Return [X, Y] of the center of cell containing provided text 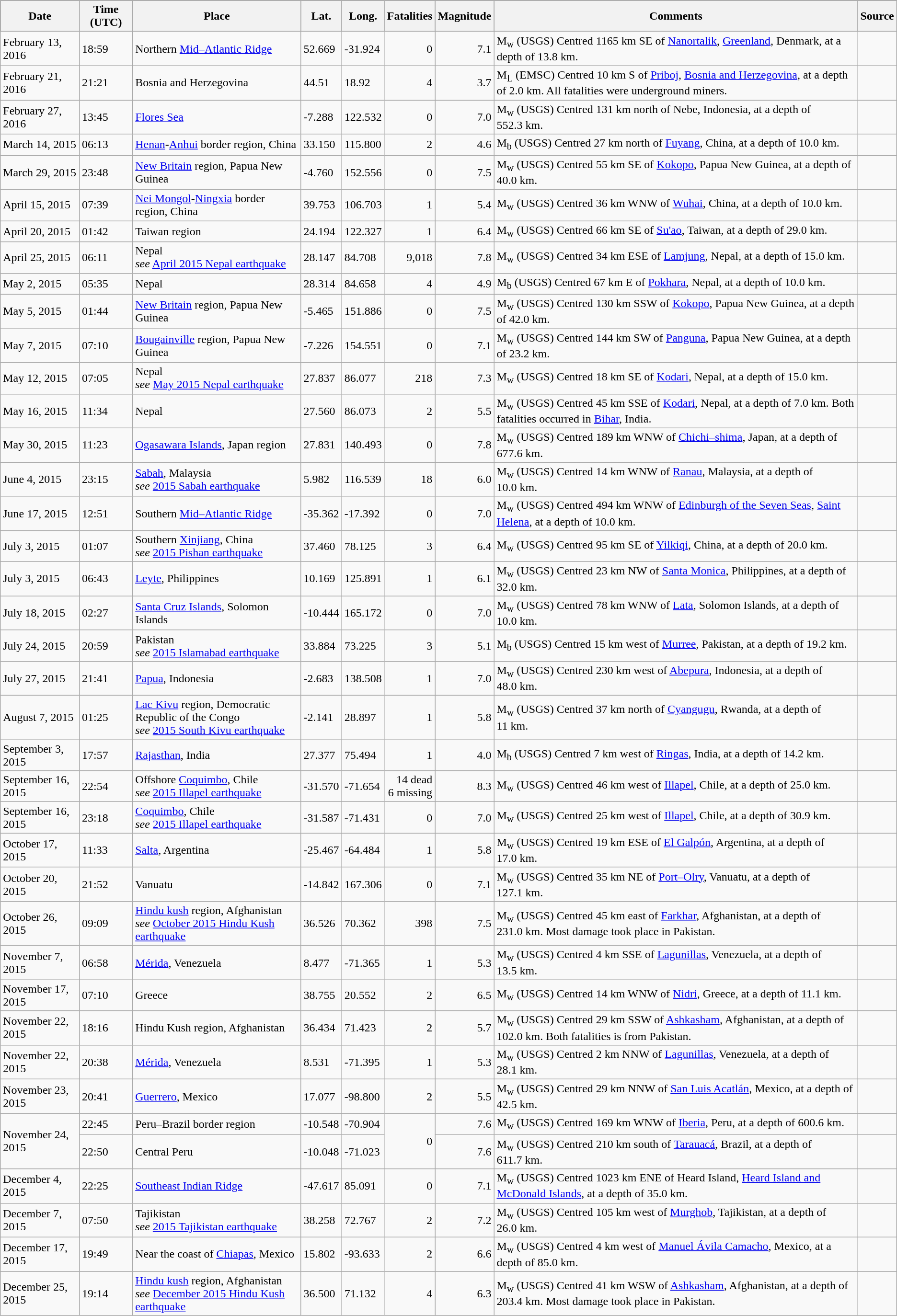
7.2 [465, 1220]
October 26, 2015 [40, 924]
36.500 [321, 1293]
11:23 [106, 445]
Mw (USGS) Centred 210 km south of Tarauacá, Brazil, at a depth of 611.7 km. [676, 1152]
Nepal see April 2015 Nepal earthquake [217, 258]
July 18, 2015 [40, 613]
February 21, 2016 [40, 82]
-71.023 [363, 1152]
15.802 [321, 1254]
-31.570 [321, 787]
ML (EMSC) Centred 10 km S of Priboj, Bosnia and Herzegovina, at a depth of 2.0 km. All fatalities were underground miners. [676, 82]
Mw (USGS) Centred 45 km SSE of Kodari, Nepal, at a depth of 7.0 km. Both fatalities occurred in Bihar, India. [676, 411]
-2.141 [321, 718]
05:35 [106, 284]
Mw (USGS) Centred 29 km SSW of Ashkasham, Afghanistan, at a depth of 102.0 km. Both fatalities is from Pakistan. [676, 1028]
151.886 [363, 311]
Mb (USGS) Centred 7 km west of Ringas, India, at a depth of 14.2 km. [676, 755]
22:25 [106, 1186]
Mw (USGS) Centred 78 km WNW of Lata, Solomon Islands, at a depth of 10.0 km. [676, 613]
44.51 [321, 82]
Near the coast of Chiapas, Mexico [217, 1254]
23:15 [106, 479]
17:57 [106, 755]
March 14, 2015 [40, 145]
Henan-Anhui border region, China [217, 145]
December 17, 2015 [40, 1254]
20:59 [106, 646]
Guerrero, Mexico [217, 1096]
Time (UTC) [106, 16]
Mw (USGS) Centred 4 km west of Manuel Ávila Camacho, Mexico, at a depth of 85.0 km. [676, 1254]
01:25 [106, 718]
-10.548 [321, 1124]
52.669 [321, 49]
Mw (USGS) Centred 46 km west of Illapel, Chile, at a depth of 25.0 km. [676, 787]
39.753 [321, 205]
Place [217, 16]
18.92 [363, 82]
Mw (USGS) Centred 29 km NNW of San Luis Acatlán, Mexico, at a depth of 42.5 km. [676, 1096]
116.539 [363, 479]
5.982 [321, 479]
38.755 [321, 996]
Mw (USGS) Centred 37 km north of Cyangugu, Rwanda, at a depth of 11 km. [676, 718]
8.3 [465, 787]
33.150 [321, 145]
27.831 [321, 445]
Mw (USGS) Centred 23 km NW of Santa Monica, Philippines, at a depth of 32.0 km. [676, 579]
6.1 [465, 579]
-4.760 [321, 172]
May 2, 2015 [40, 284]
April 15, 2015 [40, 205]
6.6 [465, 1254]
Mw (USGS) Centred 230 km west of Abepura, Indonesia, at a depth of 48.0 km. [676, 678]
-98.800 [363, 1096]
4.9 [465, 284]
Lac Kivu region, Democratic Republic of the Congo see 2015 South Kivu earthquake [217, 718]
Hindu Kush region, Afghanistan [217, 1028]
5.1 [465, 646]
85.091 [363, 1186]
-71.395 [363, 1062]
Fatalities [410, 16]
October 17, 2015 [40, 850]
-93.633 [363, 1254]
122.532 [363, 117]
71.132 [363, 1293]
3.7 [465, 82]
-71.654 [363, 787]
27.377 [321, 755]
19:49 [106, 1254]
-25.467 [321, 850]
Mw (USGS) Centred 18 km SE of Kodari, Nepal, at a depth of 15.0 km. [676, 378]
-7.226 [321, 346]
13:45 [106, 117]
November 17, 2015 [40, 996]
Mb (USGS) Centred 15 km west of Murree, Pakistan, at a depth of 19.2 km. [676, 646]
December 7, 2015 [40, 1220]
18:16 [106, 1028]
Mw (USGS) Centred 14 km WNW of Ranau, Malaysia, at a depth of 10.0 km. [676, 479]
May 16, 2015 [40, 411]
-35.362 [321, 514]
33.884 [321, 646]
Santa Cruz Islands, Solomon Islands [217, 613]
May 12, 2015 [40, 378]
06:58 [106, 963]
Mw (USGS) Centred 169 km WNW of Iberia, Peru, at a depth of 600.6 km. [676, 1124]
September 3, 2015 [40, 755]
November 24, 2015 [40, 1141]
07:05 [106, 378]
Mw (USGS) Centred 36 km WNW of Wuhai, China, at a depth of 10.0 km. [676, 205]
218 [410, 378]
125.891 [363, 579]
April 20, 2015 [40, 231]
Mw (USGS) Centred 25 km west of Illapel, Chile, at a depth of 30.9 km. [676, 817]
Hindu kush region, Afghanistan see October 2015 Hindu Kush earthquake [217, 924]
Vanuatu [217, 884]
10.169 [321, 579]
27.560 [321, 411]
09:09 [106, 924]
01:07 [106, 546]
Rajasthan, India [217, 755]
21:21 [106, 82]
Northern Mid–Atlantic Ridge [217, 49]
152.556 [363, 172]
73.225 [363, 646]
4.6 [465, 145]
Hindu kush region, Afghanistan see December 2015 Hindu Kush earthquake [217, 1293]
22:54 [106, 787]
-14.842 [321, 884]
Taiwan region [217, 231]
Central Peru [217, 1152]
19:14 [106, 1293]
Mb (USGS) Centred 67 km E of Pokhara, Nepal, at a depth of 10.0 km. [676, 284]
140.493 [363, 445]
August 7, 2015 [40, 718]
Ogasawara Islands, Japan region [217, 445]
20.552 [363, 996]
23:18 [106, 817]
14 dead 6 missing [410, 787]
6.0 [465, 479]
-10.048 [321, 1152]
07:39 [106, 205]
21:52 [106, 884]
Offshore Coquimbo, Chile see 2015 Illapel earthquake [217, 787]
86.077 [363, 378]
Long. [363, 16]
Southeast Indian Ridge [217, 1186]
06:43 [106, 579]
71.423 [363, 1028]
October 20, 2015 [40, 884]
Mw (USGS) Centred 35 km NE of Port–Olry, Vanuatu, at a depth of 127.1 km. [676, 884]
138.508 [363, 678]
28.147 [321, 258]
18 [410, 479]
86.073 [363, 411]
November 23, 2015 [40, 1096]
Mw (USGS) Centred 19 km ESE of El Galpón, Argentina, at a depth of 17.0 km. [676, 850]
Mb (USGS) Centred 27 km north of Fuyang, China, at a depth of 10.0 km. [676, 145]
June 4, 2015 [40, 479]
Greece [217, 996]
06:11 [106, 258]
Papua, Indonesia [217, 678]
78.125 [363, 546]
28.314 [321, 284]
27.837 [321, 378]
Mw (USGS) Centred 95 km SE of Yilkiqi, China, at a depth of 20.0 km. [676, 546]
9,018 [410, 258]
Mw (USGS) Centred 131 km north of Nebe, Indonesia, at a depth of 552.3 km. [676, 117]
May 5, 2015 [40, 311]
38.258 [321, 1220]
Mw (USGS) Centred 55 km SE of Kokopo, Papua New Guinea, at a depth of 40.0 km. [676, 172]
6.3 [465, 1293]
21:41 [106, 678]
Mw (USGS) Centred 41 km WSW of Ashkasham, Afghanistan, at a depth of 203.4 km. Most damage took place in Pakistan. [676, 1293]
November 7, 2015 [40, 963]
Mw (USGS) Centred 1023 km ENE of Heard Island, Heard Island and McDonald Islands, at a depth of 35.0 km. [676, 1186]
Source [877, 16]
Nei Mongol-Ningxia border region, China [217, 205]
Mw (USGS) Centred 34 km ESE of Lamjung, Nepal, at a depth of 15.0 km. [676, 258]
March 29, 2015 [40, 172]
165.172 [363, 613]
Mw (USGS) Centred 144 km SW of Panguna, Papua New Guinea, at a depth of 23.2 km. [676, 346]
Comments [676, 16]
Bosnia and Herzegovina [217, 82]
4.0 [465, 755]
01:42 [106, 231]
Mw (USGS) Centred 189 km WNW of Chichi–shima, Japan, at a depth of 677.6 km. [676, 445]
37.460 [321, 546]
106.703 [363, 205]
Tajikistan see 2015 Tajikistan earthquake [217, 1220]
May 30, 2015 [40, 445]
Date [40, 16]
02:27 [106, 613]
May 7, 2015 [40, 346]
06:13 [106, 145]
Pakistan see 2015 Islamabad earthquake [217, 646]
-31.924 [363, 49]
-2.683 [321, 678]
Mw (USGS) Centred 2 km NNW of Lagunillas, Venezuela, at a depth of 28.1 km. [676, 1062]
Mw (USGS) Centred 14 km WNW of Nidri, Greece, at a depth of 11.1 km. [676, 996]
154.551 [363, 346]
18:59 [106, 49]
July 27, 2015 [40, 678]
December 4, 2015 [40, 1186]
Southern Xinjiang, China see 2015 Pishan earthquake [217, 546]
February 27, 2016 [40, 117]
June 17, 2015 [40, 514]
17.077 [321, 1096]
07:50 [106, 1220]
5.4 [465, 205]
167.306 [363, 884]
Mw (USGS) Centred 105 km west of Murghob, Tajikistan, at a depth of 26.0 km. [676, 1220]
February 13, 2016 [40, 49]
-5.465 [321, 311]
8.477 [321, 963]
115.800 [363, 145]
Peru–Brazil border region [217, 1124]
Lat. [321, 16]
-10.444 [321, 613]
-71.365 [363, 963]
April 25, 2015 [40, 258]
Mw (USGS) Centred 130 km SSW of Kokopo, Papua New Guinea, at a depth of 42.0 km. [676, 311]
-17.392 [363, 514]
12:51 [106, 514]
36.434 [321, 1028]
Leyte, Philippines [217, 579]
Bougainville region, Papua New Guinea [217, 346]
72.767 [363, 1220]
24.194 [321, 231]
Mw (USGS) Centred 45 km east of Farkhar, Afghanistan, at a depth of 231.0 km. Most damage took place in Pakistan. [676, 924]
Southern Mid–Atlantic Ridge [217, 514]
122.327 [363, 231]
5.7 [465, 1028]
36.526 [321, 924]
July 24, 2015 [40, 646]
-7.288 [321, 117]
398 [410, 924]
75.494 [363, 755]
Magnitude [465, 16]
28.897 [363, 718]
Flores Sea [217, 117]
70.362 [363, 924]
11:33 [106, 850]
Salta, Argentina [217, 850]
20:41 [106, 1096]
84.708 [363, 258]
Mw (USGS) Centred 494 km WNW of Edinburgh of the Seven Seas, Saint Helena, at a depth of 10.0 km. [676, 514]
-47.617 [321, 1186]
22:50 [106, 1152]
Nepal see May 2015 Nepal earthquake [217, 378]
Coquimbo, Chile see 2015 Illapel earthquake [217, 817]
-31.587 [321, 817]
8.531 [321, 1062]
01:44 [106, 311]
-70.904 [363, 1124]
-71.431 [363, 817]
7.3 [465, 378]
Mw (USGS) Centred 66 km SE of Su'ao, Taiwan, at a depth of 29.0 km. [676, 231]
6.5 [465, 996]
84.658 [363, 284]
December 25, 2015 [40, 1293]
20:38 [106, 1062]
-64.484 [363, 850]
22:45 [106, 1124]
Sabah, Malaysia see 2015 Sabah earthquake [217, 479]
Mw (USGS) Centred 1165 km SE of Nanortalik, Greenland, Denmark, at a depth of 13.8 km. [676, 49]
23:48 [106, 172]
Mw (USGS) Centred 4 km SSE of Lagunillas, Venezuela, at a depth of 13.5 km. [676, 963]
11:34 [106, 411]
